From the cell containing the given text, extract its center point as [X, Y] coordinate. 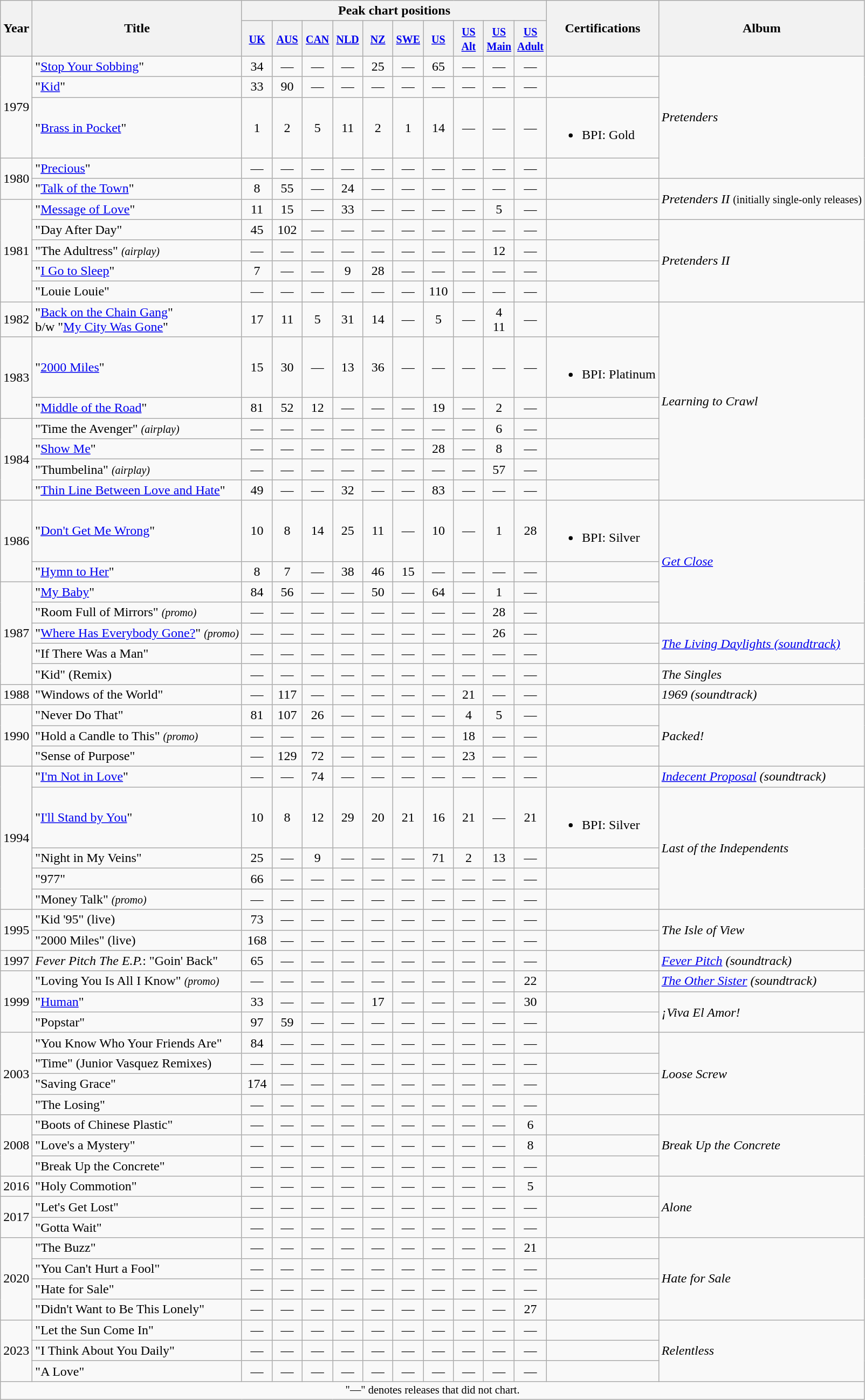
"Windows of the World" [137, 694]
66 [257, 879]
2003 [16, 1073]
"Kid" (Remix) [137, 674]
71 [438, 858]
"A Love" [137, 1371]
"Love's a Mystery" [137, 1146]
52 [287, 408]
"You Can't Hurt a Fool" [137, 1268]
"Loving You Is All I Know" (promo) [137, 981]
"Holy Commotion" [137, 1187]
The Living Daylights (soundtrack) [761, 643]
"The Losing" [137, 1105]
73 [257, 920]
31 [348, 319]
174 [257, 1084]
"Boots of Chinese Plastic" [137, 1125]
Alone [761, 1207]
50 [378, 592]
23 [469, 756]
"Day After Day" [137, 230]
"Human" [137, 1002]
"977" [137, 879]
Title [137, 28]
USAlt [469, 39]
110 [438, 291]
"Hate for Sale" [137, 1289]
57 [499, 470]
129 [287, 756]
The Other Sister (soundtrack) [761, 981]
"My Baby" [137, 592]
1969 (soundtrack) [761, 694]
"Back on the Chain Gang"b/w "My City Was Gone" [137, 319]
"Didn't Want to Be This Lonely" [137, 1309]
29 [348, 817]
"Kid '95" (live) [137, 920]
1997 [16, 961]
Loose Screw [761, 1073]
"Kid" [137, 87]
¡Viva El Amor! [761, 1012]
BPI: Gold [603, 127]
2016 [16, 1187]
"Middle of the Road" [137, 408]
"Let the Sun Come In" [137, 1330]
"Room Full of Mirrors" (promo) [137, 612]
"—" denotes releases that did not chart. [432, 1390]
"Break Up the Concrete" [137, 1166]
"The Adultress" (airplay) [137, 250]
"Time" (Junior Vasquez Remixes) [137, 1063]
20 [378, 817]
1981 [16, 250]
Hate for Sale [761, 1279]
"Thumbelina" (airplay) [137, 470]
"I'm Not in Love" [137, 777]
"Hold a Candle to This" (promo) [137, 736]
2023 [16, 1350]
The Singles [761, 674]
"Where Has Everybody Gone?" (promo) [137, 633]
Relentless [761, 1350]
"Gotta Wait" [137, 1227]
"Show Me" [137, 449]
"Saving Grace" [137, 1084]
97 [257, 1022]
2017 [16, 1217]
"Talk of the Town" [137, 189]
1980 [16, 178]
16 [438, 817]
"Thin Line Between Love and Hate" [137, 490]
83 [438, 490]
"Popstar" [137, 1022]
38 [348, 571]
"Never Do That" [137, 715]
168 [257, 940]
NZ [378, 39]
"Louie Louie" [137, 291]
34 [257, 66]
49 [257, 490]
72 [318, 756]
"2000 Miles" [137, 368]
USMain [499, 39]
AUS [287, 39]
USAdult [531, 39]
Pretenders II (initially single-only releases) [761, 199]
2020 [16, 1279]
Pretenders II [761, 260]
1990 [16, 735]
74 [318, 777]
Indecent Proposal (soundtrack) [761, 777]
59 [287, 1022]
"Brass in Pocket" [137, 127]
"If There Was a Man" [137, 653]
1987 [16, 633]
Album [761, 28]
"Don't Get Me Wrong" [137, 530]
24 [348, 189]
55 [287, 189]
4 [469, 715]
45 [257, 230]
22 [531, 981]
Pretenders [761, 118]
"Night in My Veins" [137, 858]
1988 [16, 694]
1979 [16, 107]
1986 [16, 541]
117 [287, 694]
Year [16, 28]
32 [348, 490]
Fever Pitch (soundtrack) [761, 961]
"2000 Miles" (live) [137, 940]
18 [469, 736]
"The Buzz" [137, 1248]
19 [438, 408]
Last of the Independents [761, 849]
NLD [348, 39]
The Isle of View [761, 930]
1984 [16, 459]
"I'll Stand by You" [137, 817]
56 [287, 592]
107 [287, 715]
Get Close [761, 562]
UK [257, 39]
1983 [16, 377]
36 [378, 368]
"Money Talk" (promo) [137, 899]
1995 [16, 930]
90 [287, 87]
1982 [16, 319]
CAN [318, 39]
64 [438, 592]
Certifications [603, 28]
"Time the Avenger" (airplay) [137, 429]
1994 [16, 838]
Peak chart positions [394, 11]
Break Up the Concrete [761, 1146]
SWE [408, 39]
"Let's Get Lost" [137, 1207]
"Message of Love" [137, 209]
"Hymn to Her" [137, 571]
"You Know Who Your Friends Are" [137, 1043]
Packed! [761, 735]
46 [378, 571]
102 [287, 230]
US [438, 39]
2008 [16, 1146]
"Precious" [137, 168]
Fever Pitch The E.P.: "Goin' Back" [137, 961]
"Sense of Purpose" [137, 756]
27 [531, 1309]
Learning to Crawl [761, 401]
411 [499, 319]
"I Go to Sleep" [137, 271]
BPI: Platinum [603, 368]
"I Think About You Daily" [137, 1350]
1999 [16, 1002]
"Stop Your Sobbing" [137, 66]
